Return the [X, Y] coordinate for the center point of the cell that contains the specified text.  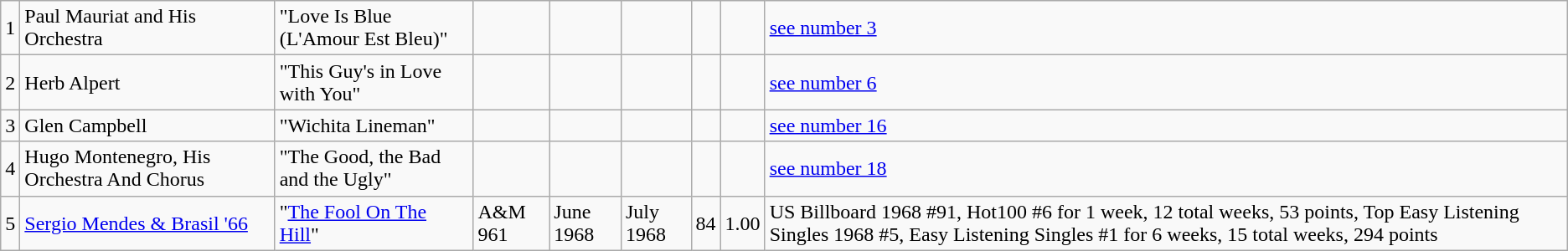
1.00 [742, 223]
5 [10, 223]
A&M 961 [511, 223]
June 1968 [585, 223]
"Wichita Lineman" [374, 125]
see number 3 [1166, 28]
"The Fool On The Hill" [374, 223]
July 1968 [656, 223]
see number 18 [1166, 169]
84 [705, 223]
4 [10, 169]
Hugo Montenegro, His Orchestra And Chorus [147, 169]
Paul Mauriat and His Orchestra [147, 28]
Sergio Mendes & Brasil '66 [147, 223]
"This Guy's in Love with You" [374, 82]
"Love Is Blue (L'Amour Est Bleu)" [374, 28]
Herb Alpert [147, 82]
Glen Campbell [147, 125]
see number 6 [1166, 82]
3 [10, 125]
2 [10, 82]
see number 16 [1166, 125]
1 [10, 28]
"The Good, the Bad and the Ugly" [374, 169]
